Output the [x, y] coordinate of the center of the cell containing the given text.  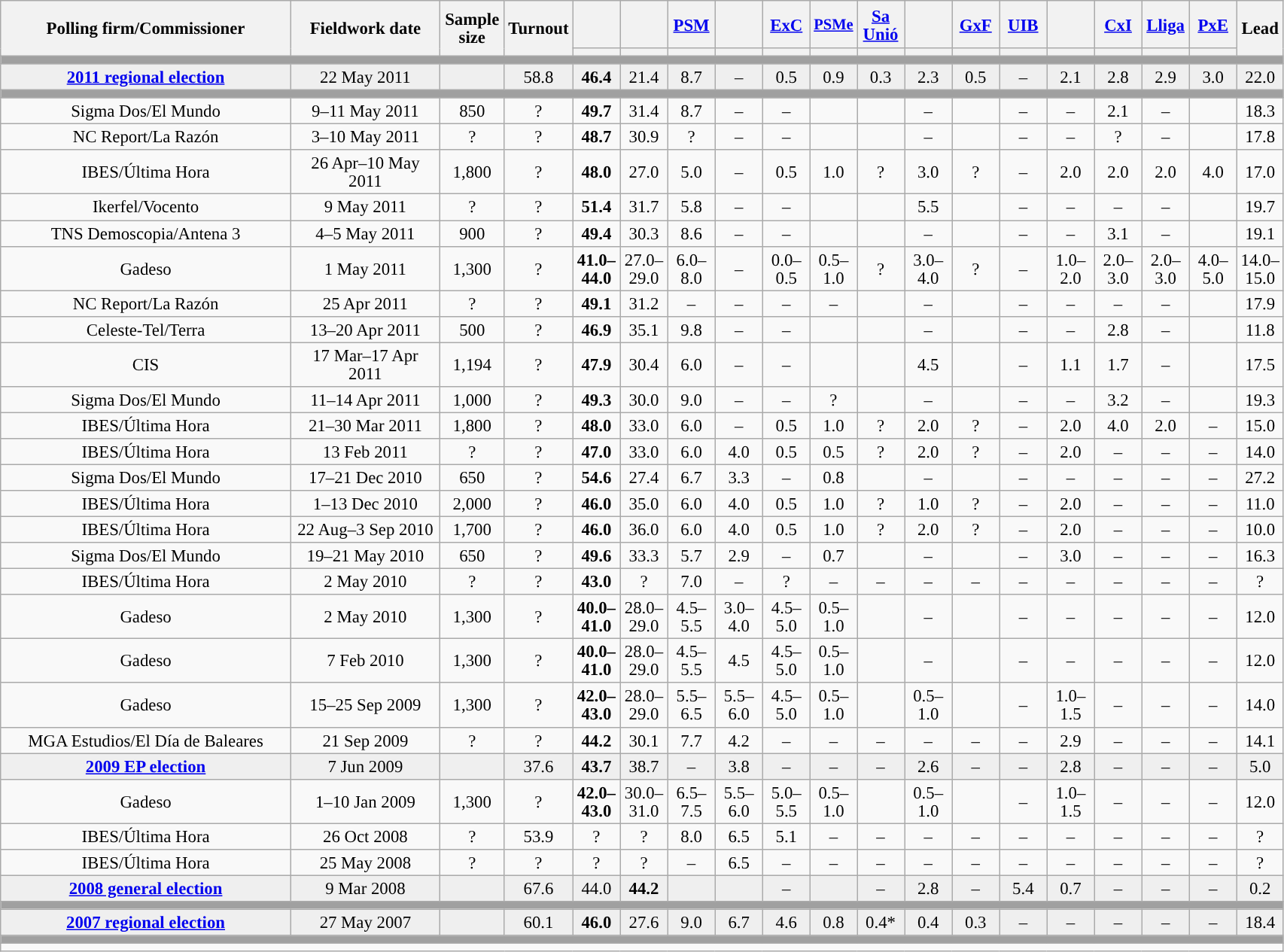
17.8 [1260, 137]
47.0 [596, 452]
850 [472, 111]
7 Jun 2009 [365, 766]
5.8 [691, 208]
PSM [691, 24]
1,194 [472, 364]
11–14 Apr 2011 [365, 400]
22 May 2011 [365, 77]
30.1 [644, 741]
58.8 [539, 77]
35.0 [644, 504]
60.1 [539, 923]
36.0 [644, 530]
Celeste-Tel/Terra [146, 330]
1–10 Jan 2009 [365, 801]
7.7 [691, 741]
17–21 Dec 2010 [365, 477]
11.0 [1260, 504]
33.3 [644, 555]
1.7 [1118, 364]
1.0–2.0 [1070, 268]
22 Aug–3 Sep 2010 [365, 530]
27.2 [1260, 477]
49.1 [596, 304]
9–11 May 2011 [365, 111]
4–5 May 2011 [365, 233]
Turnout [539, 29]
25 May 2008 [365, 862]
8.0 [691, 837]
14.1 [1260, 741]
0.0–0.5 [786, 268]
31.4 [644, 111]
27.0–29.0 [644, 268]
13 Feb 2011 [365, 452]
15–25 Sep 2009 [365, 706]
Lead [1260, 29]
54.6 [596, 477]
30.9 [644, 137]
47.9 [596, 364]
18.3 [1260, 111]
1,700 [472, 530]
Polling firm/Commissioner [146, 29]
8.6 [691, 233]
1–13 Dec 2010 [365, 504]
17.9 [1260, 304]
5.5 [929, 208]
31.2 [644, 304]
25 Apr 2011 [365, 304]
26 Apr–10 May 2011 [365, 173]
9 Mar 2008 [365, 888]
CxI [1118, 24]
3.2 [1118, 400]
4.2 [739, 741]
0.4* [881, 923]
Lliga [1165, 24]
3.8 [739, 766]
41.0–44.0 [596, 268]
6.0–8.0 [691, 268]
49.7 [596, 111]
27.4 [644, 477]
4.6 [786, 923]
48.7 [596, 137]
2008 general election [146, 888]
44.0 [596, 888]
6.5–7.5 [691, 801]
17.5 [1260, 364]
53.9 [539, 837]
31.7 [644, 208]
3–10 May 2011 [365, 137]
7.0 [691, 582]
2009 EP election [146, 766]
35.1 [644, 330]
30.0 [644, 400]
2,000 [472, 504]
49.3 [596, 400]
15.0 [1260, 426]
21–30 Mar 2011 [365, 426]
GxF [975, 24]
17 Mar–17 Apr 2011 [365, 364]
22.0 [1260, 77]
10.0 [1260, 530]
30.0–31.0 [644, 801]
2.3 [929, 77]
51.4 [596, 208]
MGA Estudios/El Día de Baleares [146, 741]
27 May 2007 [365, 923]
13–20 Apr 2011 [365, 330]
5.7 [691, 555]
Fieldwork date [365, 29]
3.1 [1118, 233]
30.4 [644, 364]
SaUnió [881, 24]
1.1 [1070, 364]
Sample size [472, 29]
21.4 [644, 77]
2011 regional election [146, 77]
UIB [1024, 24]
9 May 2011 [365, 208]
PxE [1213, 24]
27.6 [644, 923]
0.2 [1260, 888]
0.4 [929, 923]
19–21 May 2010 [365, 555]
11.8 [1260, 330]
46.9 [596, 330]
43.7 [596, 766]
27.0 [644, 173]
2007 regional election [146, 923]
30.3 [644, 233]
3.3 [739, 477]
4.0–5.0 [1213, 268]
5.1 [786, 837]
38.7 [644, 766]
67.6 [539, 888]
1 May 2011 [365, 268]
ExC [786, 24]
500 [472, 330]
0.9 [833, 77]
PSMe [833, 24]
21 Sep 2009 [365, 741]
49.6 [596, 555]
1,000 [472, 400]
TNS Demoscopia/Antena 3 [146, 233]
2.6 [929, 766]
900 [472, 233]
49.4 [596, 233]
9.8 [691, 330]
5.5–6.5 [691, 706]
26 Oct 2008 [365, 837]
5.4 [1024, 888]
19.7 [1260, 208]
37.6 [539, 766]
5.0–5.5 [786, 801]
19.3 [1260, 400]
Ikerfel/Vocento [146, 208]
CIS [146, 364]
17.0 [1260, 173]
7 Feb 2010 [365, 661]
46.4 [596, 77]
19.1 [1260, 233]
43.0 [596, 582]
18.4 [1260, 923]
14.0–15.0 [1260, 268]
16.3 [1260, 555]
